Return the (X, Y) coordinate for the center point of the cell that contains the specified text.  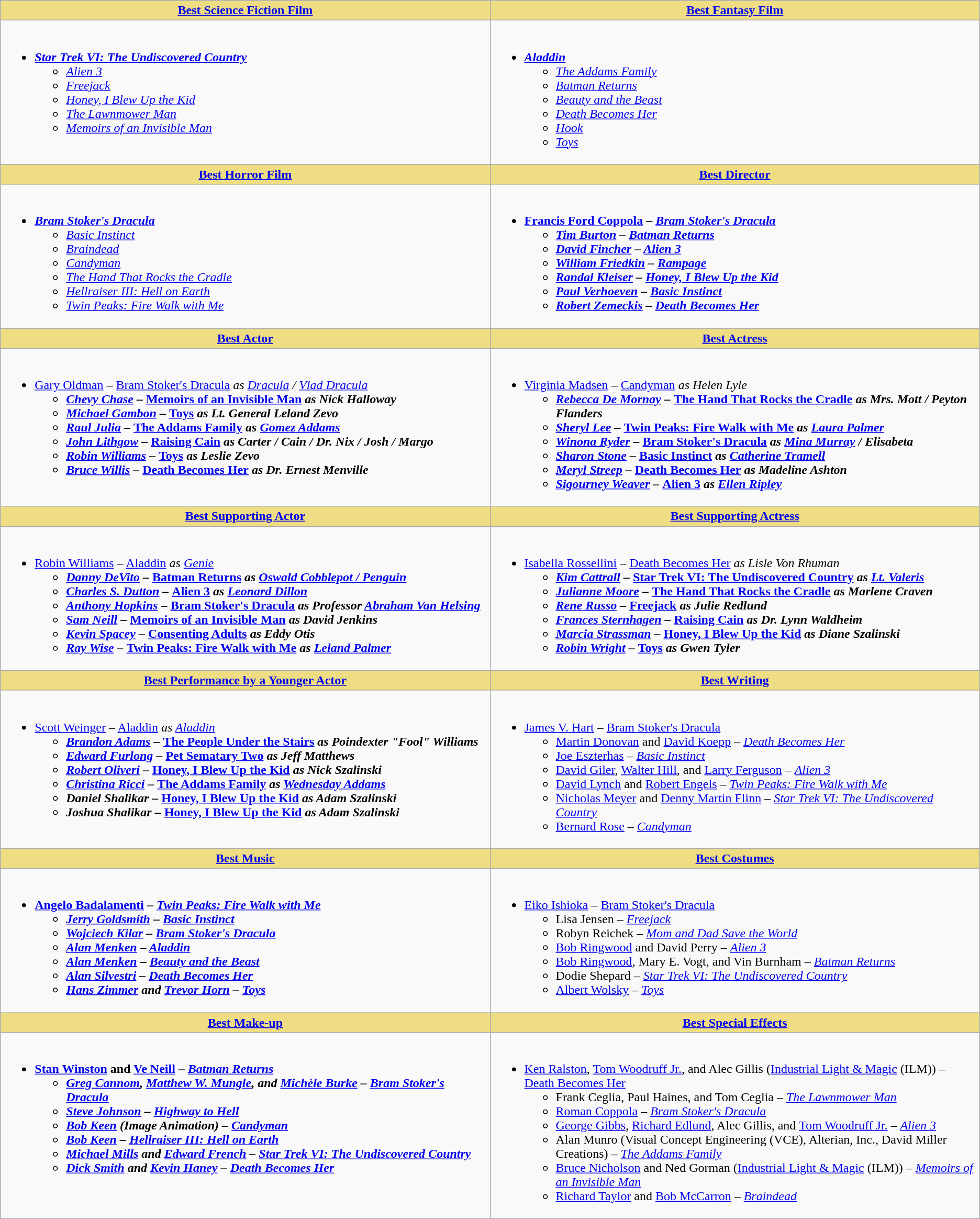
Best Supporting Actress (735, 516)
Star Trek VI: The Undiscovered CountryAlien 3FreejackHoney, I Blew Up the KidThe Lawnmower ManMemoirs of an Invisible Man (245, 92)
Best Director (735, 174)
Bram Stoker's DraculaBasic InstinctBraindeadCandymanThe Hand That Rocks the CradleHellraiser III: Hell on EarthTwin Peaks: Fire Walk with Me (245, 257)
Best Supporting Actor (245, 516)
Best Fantasy Film (735, 10)
Best Performance by a Younger Actor (245, 680)
Best Costumes (735, 858)
Best Music (245, 858)
Best Science Fiction Film (245, 10)
Best Actress (735, 338)
Best Horror Film (245, 174)
AladdinThe Addams FamilyBatman ReturnsBeauty and the BeastDeath Becomes HerHookToys (735, 92)
Best Special Effects (735, 1023)
Best Writing (735, 680)
Best Make-up (245, 1023)
Best Actor (245, 338)
